Output the [x, y] coordinate of the center of the cell containing the given text.  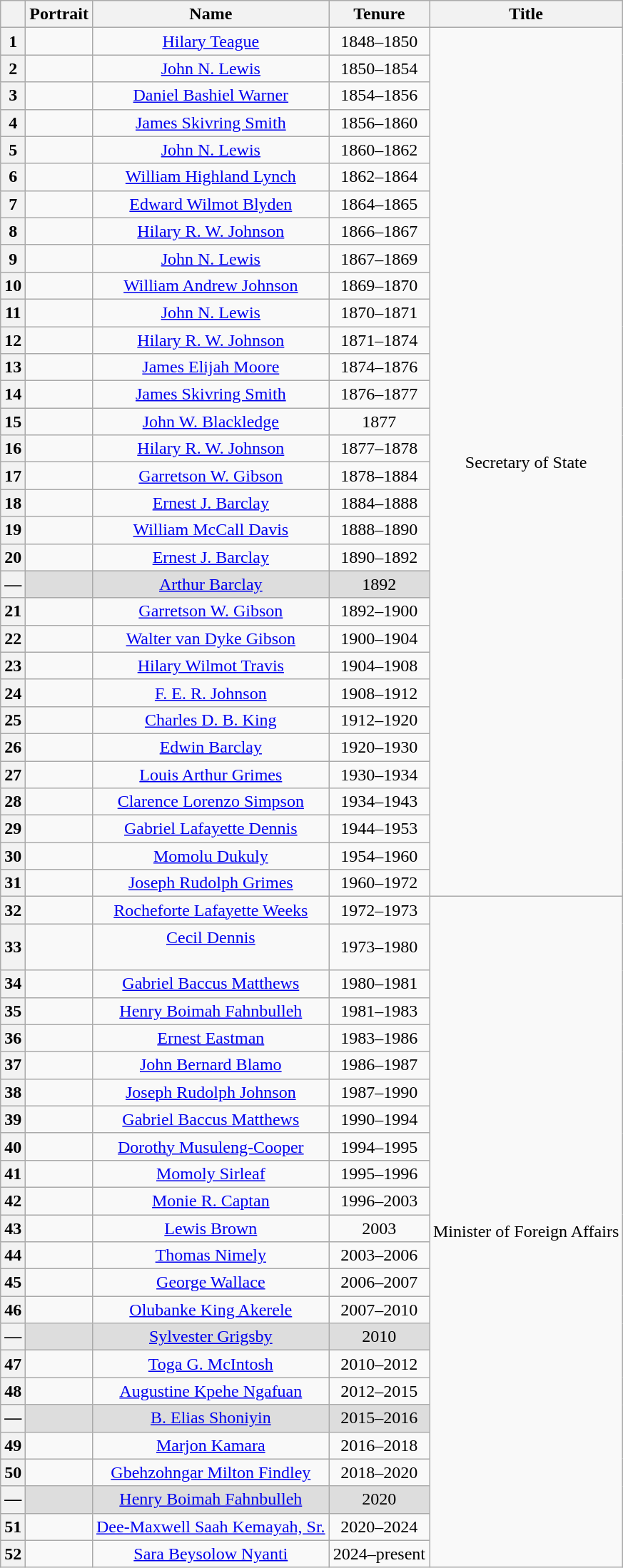
Momolu Dukuly [211, 856]
13 [13, 367]
19 [13, 530]
Sylvester Grigsby [211, 1337]
1888–1890 [379, 530]
43 [13, 1228]
1848–1850 [379, 41]
2003–2006 [379, 1256]
35 [13, 1011]
1973–1980 [379, 947]
26 [13, 747]
1 [13, 41]
51 [13, 1527]
Marjon Kamara [211, 1445]
1994–1995 [379, 1146]
Hilary Wilmot Travis [211, 666]
28 [13, 802]
9 [13, 258]
1862–1864 [379, 177]
7 [13, 204]
1871–1874 [379, 340]
15 [13, 422]
41 [13, 1174]
1892–1900 [379, 611]
1867–1869 [379, 258]
1860–1862 [379, 150]
1874–1876 [379, 367]
12 [13, 340]
Clarence Lorenzo Simpson [211, 802]
Title [527, 14]
32 [13, 910]
Minister of Foreign Affairs [527, 1232]
1986–1987 [379, 1065]
2003 [379, 1228]
4 [13, 123]
Gbehzohngar Milton Findley [211, 1472]
1960–1972 [379, 883]
20 [13, 557]
2018–2020 [379, 1472]
Edward Wilmot Blyden [211, 204]
Augustine Kpehe Ngafuan [211, 1391]
Dorothy Musuleng-Cooper [211, 1146]
30 [13, 856]
21 [13, 611]
1876–1877 [379, 394]
47 [13, 1364]
Walter van Dyke Gibson [211, 638]
2020–2024 [379, 1527]
Hilary Teague [211, 41]
1980–1981 [379, 984]
Charles D. B. King [211, 720]
17 [13, 476]
3 [13, 96]
23 [13, 666]
William McCall Davis [211, 530]
Thomas Nimely [211, 1256]
52 [13, 1554]
8 [13, 231]
37 [13, 1065]
14 [13, 394]
2024–present [379, 1554]
Tenure [379, 14]
George Wallace [211, 1283]
1912–1920 [379, 720]
Joseph Rudolph Johnson [211, 1092]
Portrait [59, 14]
31 [13, 883]
16 [13, 449]
36 [13, 1038]
42 [13, 1201]
24 [13, 693]
Secretary of State [527, 462]
2012–2015 [379, 1391]
2015–2016 [379, 1418]
Monie R. Captan [211, 1201]
William Highland Lynch [211, 177]
Cecil Dennis [211, 947]
Olubanke King Akerele [211, 1310]
1920–1930 [379, 747]
Daniel Bashiel Warner [211, 96]
1995–1996 [379, 1174]
2020 [379, 1500]
1944–1953 [379, 829]
1854–1856 [379, 96]
1866–1867 [379, 231]
1864–1865 [379, 204]
18 [13, 503]
34 [13, 984]
1983–1986 [379, 1038]
Rocheforte Lafayette Weeks [211, 910]
B. Elias Shoniyin [211, 1418]
2016–2018 [379, 1445]
Gabriel Lafayette Dennis [211, 829]
6 [13, 177]
1972–1973 [379, 910]
Lewis Brown [211, 1228]
1987–1990 [379, 1092]
1904–1908 [379, 666]
2010–2012 [379, 1364]
1884–1888 [379, 503]
1870–1871 [379, 312]
2007–2010 [379, 1310]
2010 [379, 1337]
Louis Arthur Grimes [211, 774]
James Elijah Moore [211, 367]
John Bernard Blamo [211, 1065]
Toga G. McIntosh [211, 1364]
25 [13, 720]
49 [13, 1445]
Ernest Eastman [211, 1038]
1892 [379, 584]
1877–1878 [379, 449]
45 [13, 1283]
1981–1983 [379, 1011]
44 [13, 1256]
50 [13, 1472]
27 [13, 774]
1850–1854 [379, 68]
1856–1860 [379, 123]
1954–1960 [379, 856]
1996–2003 [379, 1201]
2 [13, 68]
William Andrew Johnson [211, 285]
46 [13, 1310]
John W. Blackledge [211, 422]
Dee-Maxwell Saah Kemayah, Sr. [211, 1527]
1890–1892 [379, 557]
Sara Beysolow Nyanti [211, 1554]
5 [13, 150]
48 [13, 1391]
F. E. R. Johnson [211, 693]
2006–2007 [379, 1283]
1908–1912 [379, 693]
Arthur Barclay [211, 584]
1878–1884 [379, 476]
29 [13, 829]
Joseph Rudolph Grimes [211, 883]
1869–1870 [379, 285]
10 [13, 285]
1877 [379, 422]
Momoly Sirleaf [211, 1174]
Edwin Barclay [211, 747]
40 [13, 1146]
33 [13, 947]
22 [13, 638]
38 [13, 1092]
1934–1943 [379, 802]
Name [211, 14]
1990–1994 [379, 1119]
11 [13, 312]
1900–1904 [379, 638]
1930–1934 [379, 774]
39 [13, 1119]
